Scan for the cell matching the given text and deliver its [X, Y] coordinate at center. 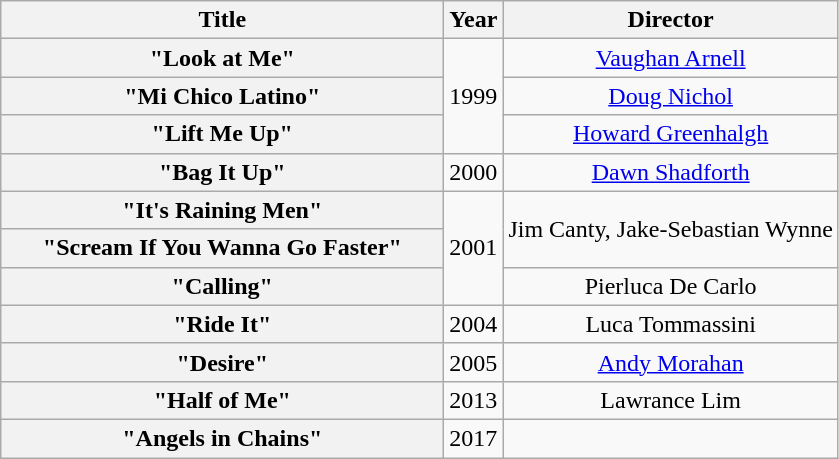
"Half of Me" [222, 400]
2017 [474, 438]
1999 [474, 96]
"Desire" [222, 362]
"Look at Me" [222, 58]
2000 [474, 172]
Luca Tommassini [671, 324]
2013 [474, 400]
Andy Morahan [671, 362]
Doug Nichol [671, 96]
"Angels in Chains" [222, 438]
"Mi Chico Latino" [222, 96]
"Scream If You Wanna Go Faster" [222, 248]
Vaughan Arnell [671, 58]
Dawn Shadforth [671, 172]
Title [222, 20]
2004 [474, 324]
Jim Canty, Jake-Sebastian Wynne [671, 229]
"Calling" [222, 286]
Director [671, 20]
"Lift Me Up" [222, 134]
2001 [474, 248]
Lawrance Lim [671, 400]
Howard Greenhalgh [671, 134]
"Ride It" [222, 324]
Year [474, 20]
"It's Raining Men" [222, 210]
2005 [474, 362]
"Bag It Up" [222, 172]
Pierluca De Carlo [671, 286]
